Capture the cell that displays the provided text and extract its (x, y) central coordinate. 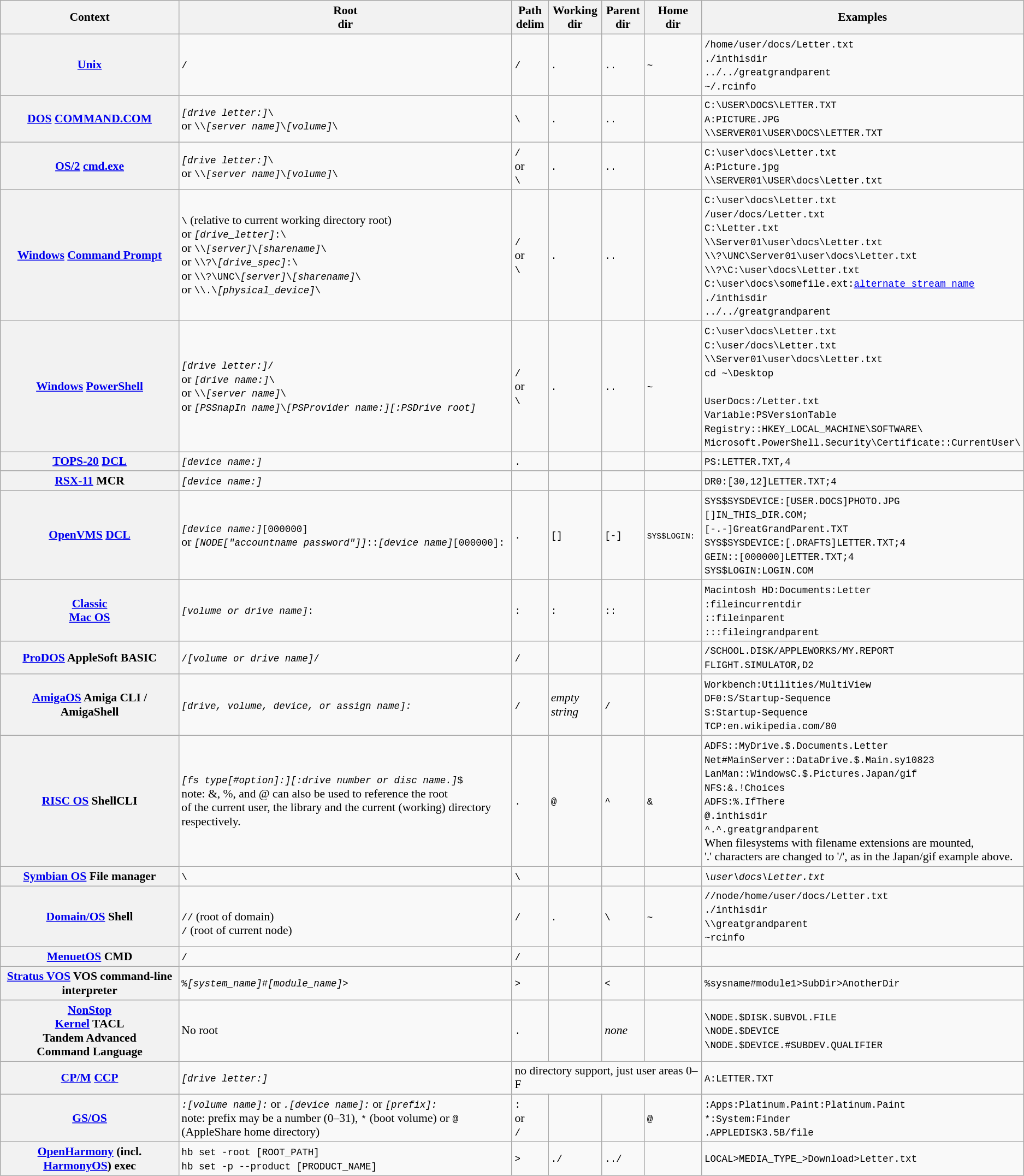
Macintosh HD:Documents:Letter:fileincurrentdir::fileinparent:::fileingrandparent (863, 610)
./ (576, 1159)
PS:LETTER.TXT,4 (863, 462)
emptystring (576, 705)
DOS COMMAND.COM (90, 119)
:Apps:Platinum.Paint:Platinum.Paint*:System:Finder.APPLEDISK3.5B/file (863, 1119)
Windows Command Prompt (90, 256)
SYS$LOGIN: (673, 535)
ClassicMac OS (90, 610)
[volume or drive name]: (345, 610)
Examples (863, 17)
no directory support, just user areas 0–F (606, 1078)
/home/user/docs/Letter.txt./inthisdir../../greatgrandparent~/.rcinfo (863, 64)
AmigaOS Amiga CLI /AmigaShell (90, 705)
%sysname#module1>SubDir>AnotherDir (863, 983)
\NODE.$DISK.SUBVOL.FILE\NODE.$DEVICE\NODE.$DEVICE.#SUBDEV.QUALIFIER (863, 1031)
/[volume or drive name]/ (345, 658)
A:LETTER.TXT (863, 1078)
C:\user\docs\Letter.txtA:Picture.jpg\\SERVER01\USER\docs\Letter.txt (863, 166)
ProDOS AppleSoft BASIC (90, 658)
Rootdir (345, 17)
Stratus VOS VOS command-lineinterpreter (90, 983)
//node/home/user/docs/Letter.txt./inthisdir\\greatgrandparent~rcinfo (863, 917)
CP/M CCP (90, 1078)
OS/2 cmd.exe (90, 166)
[drive letter:]/or [drive name:]\or \\[server name]\or [PSSnapIn name]\[PSProvider name:][:PSDrive root] (345, 386)
RSX-11 MCR (90, 481)
[drive letter:] (345, 1078)
DR0:[30,12]LETTER.TXT;4 (863, 481)
RISC OS ShellCLI (90, 801)
< (623, 983)
^ (623, 801)
GS/OS (90, 1119)
[device name:][000000]or [NODE["accountname password"]]::[device name][000000]: (345, 535)
OpenHarmony (incl. HarmonyOS) exec (90, 1159)
[drive, volume, device, or assign name]: (345, 705)
LOCAL>MEDIA_TYPE_>Download>Letter.txt (863, 1159)
[-] (623, 535)
TOPS-20 DCL (90, 462)
OpenVMS DCL (90, 535)
Workbench:Utilities/MultiViewDF0:S/Startup-SequenceS:Startup-SequenceTCP:en.wikipedia.com/80 (863, 705)
Pathdelim (530, 17)
Context (90, 17)
hb set -root [ROOT_PATH]hb set -p --product [PRODUCT_NAME] (345, 1159)
Parentdir (623, 17)
:[volume name]: or .[device name]: or [prefix]:note: prefix may be a number (0–31), * (boot volume) or @ (AppleShare home directory) (345, 1119)
// (root of domain) / (root of current node) (345, 917)
Domain/OS Shell (90, 917)
Workingdir (576, 17)
& (673, 801)
../ (623, 1159)
%[system_name]#[module_name]> (345, 983)
/SCHOOL.DISK/APPLEWORKS/MY.REPORTFLIGHT.SIMULATOR,D2 (863, 658)
C:\USER\DOCS\LETTER.TXTA:PICTURE.JPG\\SERVER01\USER\DOCS\LETTER.TXT (863, 119)
:or/ (530, 1119)
MenuetOS CMD (90, 957)
Unix (90, 64)
NonStopKernel TACLTandem AdvancedCommand Language (90, 1031)
No root (345, 1031)
Symbian OS File manager (90, 876)
Homedir (673, 17)
[] (576, 535)
\user\docs\Letter.txt (863, 876)
Windows PowerShell (90, 386)
:: (623, 610)
none (623, 1031)
